Capture the cell that displays the provided text and extract its [x, y] central coordinate. 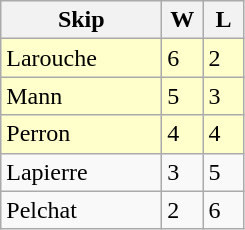
Lapierre [82, 172]
Perron [82, 134]
Larouche [82, 58]
Pelchat [82, 210]
Mann [82, 96]
L [224, 20]
W [182, 20]
Skip [82, 20]
